Detect which cell encompasses the target text, then output its (x, y) center coordinate. 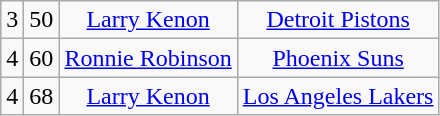
50 (42, 20)
3 (12, 20)
68 (42, 96)
Detroit Pistons (338, 20)
60 (42, 58)
Phoenix Suns (338, 58)
Ronnie Robinson (148, 58)
Los Angeles Lakers (338, 96)
